Search for the cell housing the specified text and yield its [x, y] center coordinate. 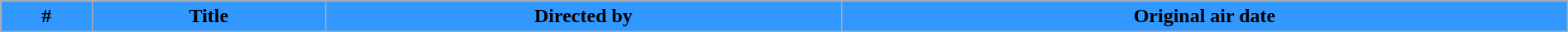
Original air date [1205, 16]
Title [209, 16]
# [46, 16]
Directed by [583, 16]
